Return [x, y] of the center of cell containing provided text 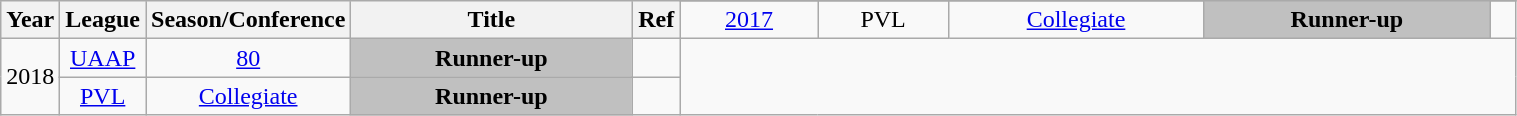
Season/Conference [248, 20]
League [103, 20]
Ref [656, 20]
Title [492, 20]
UAAP [103, 58]
Year [30, 20]
2018 [30, 77]
2017 [748, 20]
80 [248, 58]
